Pinpoint the cell where the given text exists, returning its (x, y) midpoint coordinate. 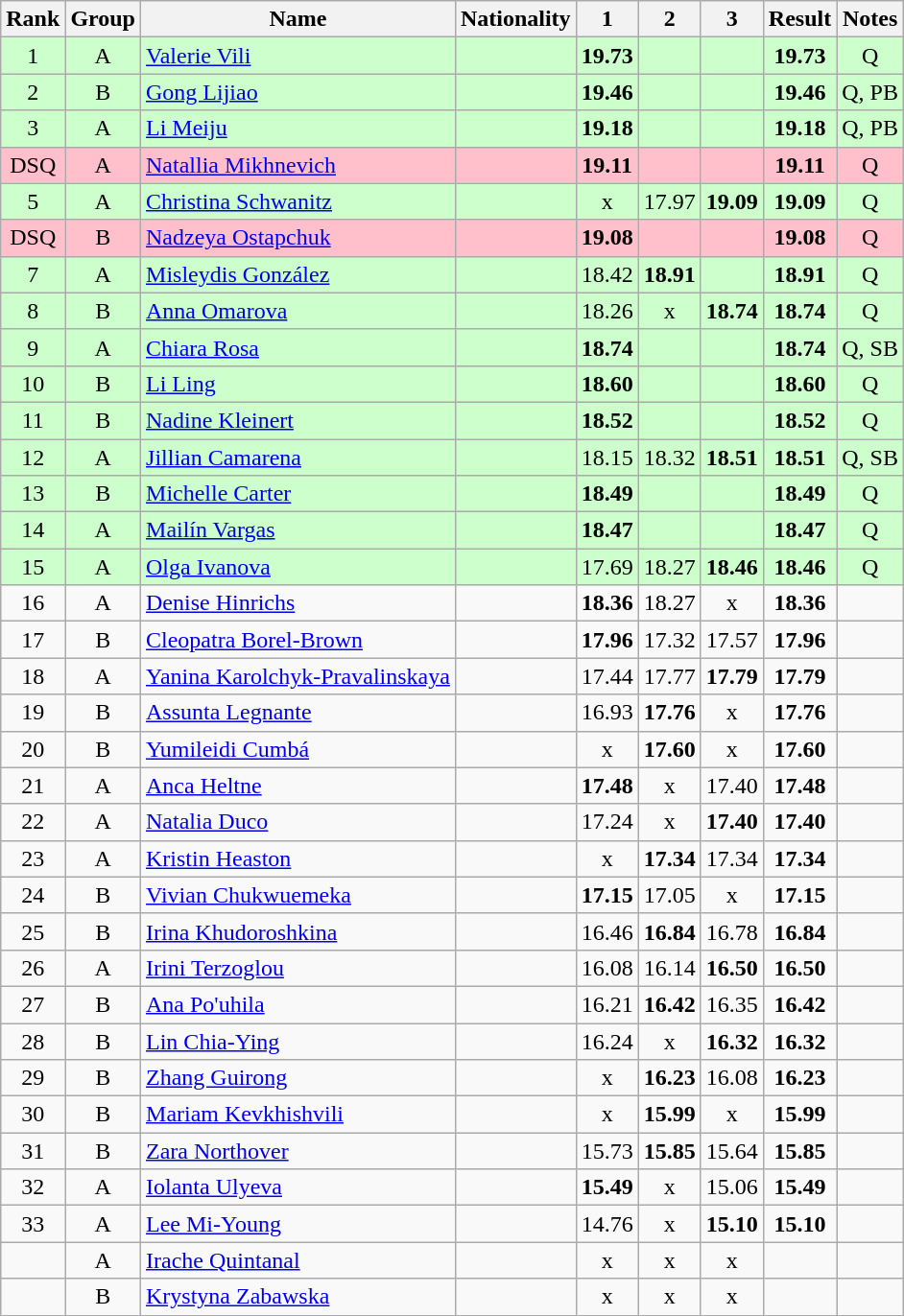
Irini Terzoglou (298, 968)
Lin Chia-Ying (298, 1041)
7 (33, 274)
Rank (33, 19)
Kristin Heaston (298, 858)
Misleydis González (298, 274)
Krystyna Zabawska (298, 1297)
15 (33, 567)
17.32 (670, 640)
10 (33, 384)
Ana Po'uhila (298, 1004)
Zhang Guirong (298, 1078)
Michelle Carter (298, 494)
19 (33, 713)
29 (33, 1078)
18.26 (607, 311)
Nationality (515, 19)
16.35 (731, 1004)
14 (33, 530)
15.64 (731, 1151)
26 (33, 968)
Mailín Vargas (298, 530)
Natalia Duco (298, 822)
16.46 (607, 931)
Vivian Chukwuemeka (298, 895)
Olga Ivanova (298, 567)
16.93 (607, 713)
17.97 (670, 201)
Li Meiju (298, 129)
Zara Northover (298, 1151)
17.05 (670, 895)
16.14 (670, 968)
17.24 (607, 822)
Cleopatra Borel-Brown (298, 640)
Denise Hinrichs (298, 603)
28 (33, 1041)
Mariam Kevkhishvili (298, 1115)
24 (33, 895)
27 (33, 1004)
Assunta Legnante (298, 713)
Group (104, 19)
17.77 (670, 676)
17.57 (731, 640)
Name (298, 19)
25 (33, 931)
12 (33, 458)
23 (33, 858)
Notes (870, 19)
17.44 (607, 676)
Gong Lijiao (298, 92)
30 (33, 1115)
Yumileidi Cumbá (298, 749)
16 (33, 603)
Irina Khudoroshkina (298, 931)
18 (33, 676)
14.76 (607, 1224)
Nadine Kleinert (298, 420)
13 (33, 494)
18.32 (670, 458)
17.69 (607, 567)
18.42 (607, 274)
18.15 (607, 458)
21 (33, 786)
22 (33, 822)
5 (33, 201)
Result (799, 19)
Natallia Mikhnevich (298, 165)
15.06 (731, 1187)
Jillian Camarena (298, 458)
Lee Mi-Young (298, 1224)
Christina Schwanitz (298, 201)
16.78 (731, 931)
Nadzeya Ostapchuk (298, 238)
Irache Quintanal (298, 1260)
Yanina Karolchyk-Pravalinskaya (298, 676)
20 (33, 749)
11 (33, 420)
17 (33, 640)
16.21 (607, 1004)
Iolanta Ulyeva (298, 1187)
Valerie Vili (298, 56)
31 (33, 1151)
16.24 (607, 1041)
Chiara Rosa (298, 347)
Anna Omarova (298, 311)
9 (33, 347)
33 (33, 1224)
Anca Heltne (298, 786)
8 (33, 311)
Li Ling (298, 384)
32 (33, 1187)
15.73 (607, 1151)
